Search for the cell housing the specified text and yield its (X, Y) center coordinate. 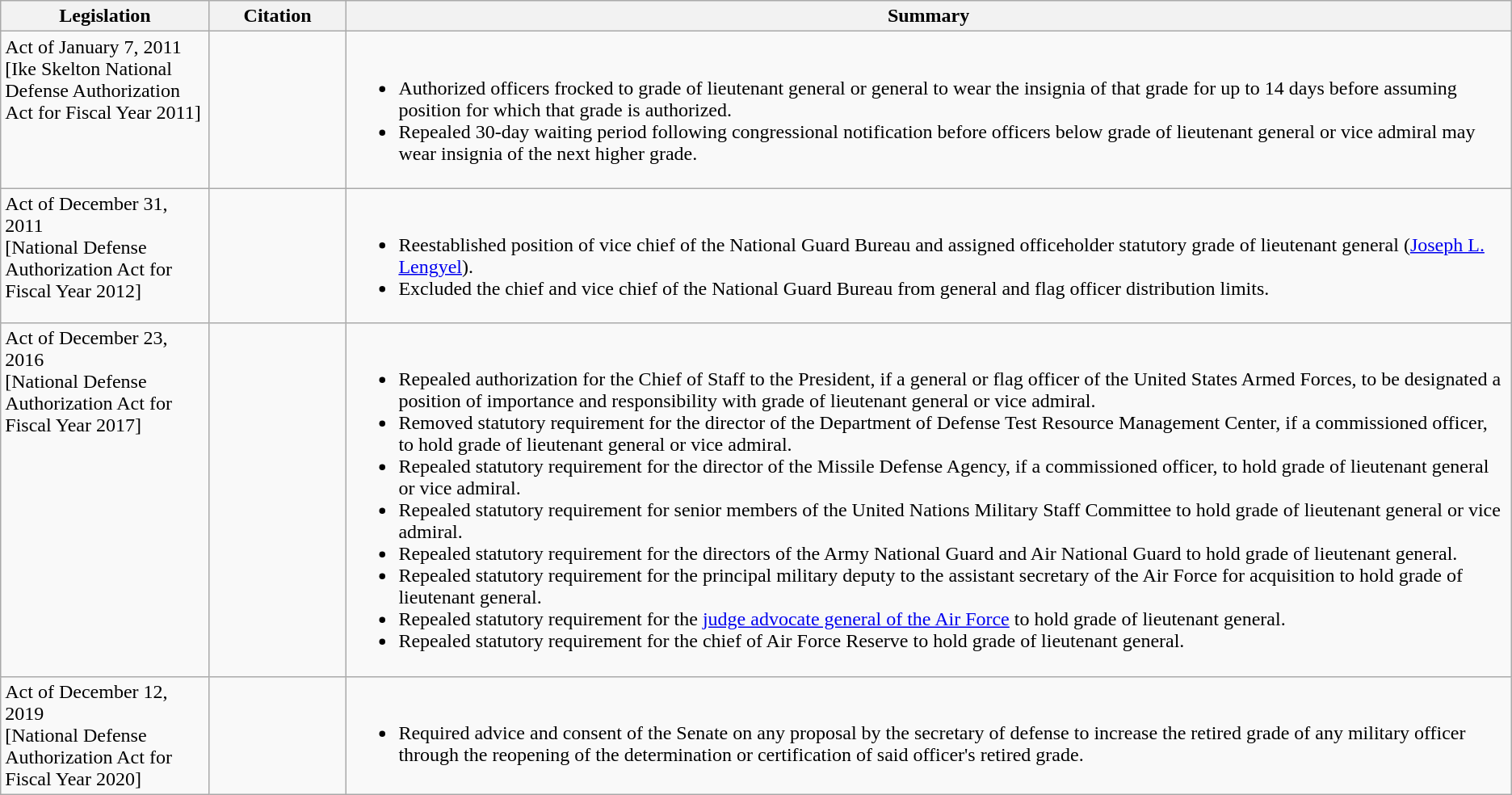
Act of December 12, 2019[National Defense Authorization Act for Fiscal Year 2020] (105, 735)
Legislation (105, 16)
Act of January 7, 2011[Ike Skelton National Defense Authorization Act for Fiscal Year 2011] (105, 110)
Act of December 23, 2016[National Defense Authorization Act for Fiscal Year 2017] (105, 499)
Citation (278, 16)
Summary (929, 16)
Act of December 31, 2011[National Defense Authorization Act for Fiscal Year 2012] (105, 255)
